Return (X, Y) of the center of cell containing provided text 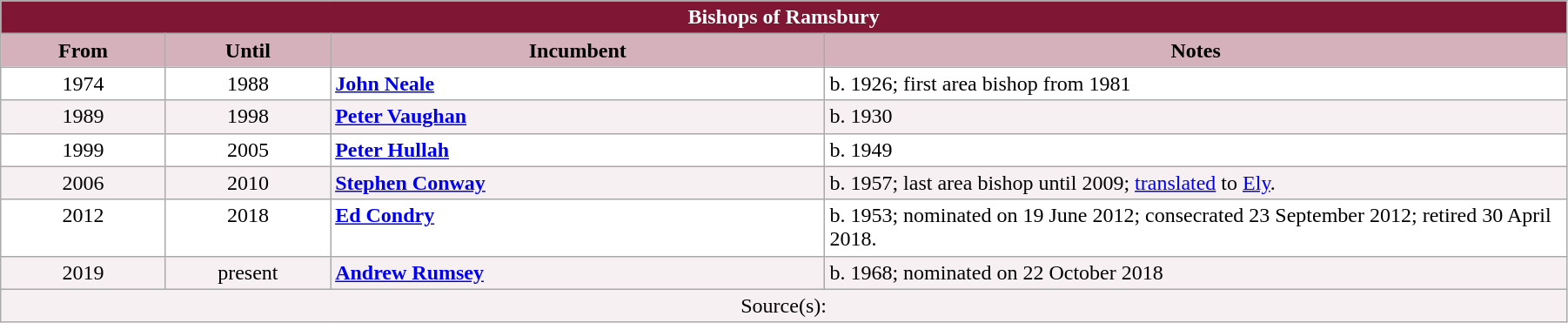
Incumbent (578, 50)
1999 (84, 150)
2006 (84, 183)
Andrew Rumsey (578, 273)
2005 (247, 150)
Until (247, 50)
1974 (84, 84)
1998 (247, 117)
2012 (84, 228)
b. 1968; nominated on 22 October 2018 (1196, 273)
Ed Condry (578, 228)
b. 1957; last area bishop until 2009; translated to Ely. (1196, 183)
Stephen Conway (578, 183)
1988 (247, 84)
Notes (1196, 50)
b. 1953; nominated on 19 June 2012; consecrated 23 September 2012; retired 30 April 2018. (1196, 228)
2019 (84, 273)
2018 (247, 228)
present (247, 273)
b. 1926; first area bishop from 1981 (1196, 84)
2010 (247, 183)
1989 (84, 117)
b. 1930 (1196, 117)
From (84, 50)
John Neale (578, 84)
b. 1949 (1196, 150)
Bishops of Ramsbury (784, 17)
Source(s): (784, 306)
Peter Vaughan (578, 117)
Peter Hullah (578, 150)
